Pinpoint the cell where the given text exists, returning its (X, Y) midpoint coordinate. 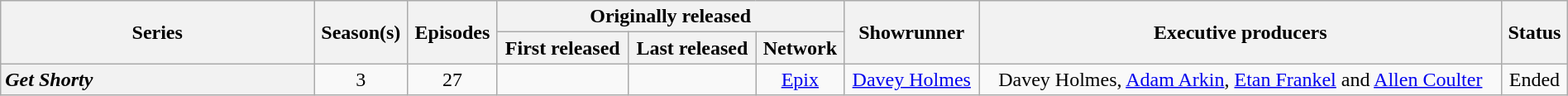
Epix (800, 79)
Episodes (452, 32)
Season(s) (361, 32)
Originally released (671, 17)
Davey Holmes, Adam Arkin, Etan Frankel and Allen Coulter (1241, 79)
Network (800, 48)
Status (1535, 32)
First released (562, 48)
Last released (693, 48)
Davey Holmes (911, 79)
Showrunner (911, 32)
Ended (1535, 79)
3 (361, 79)
27 (452, 79)
Get Shorty (157, 79)
Series (157, 32)
Executive producers (1241, 32)
